Output the [x, y] coordinate of the center of the cell containing the given text.  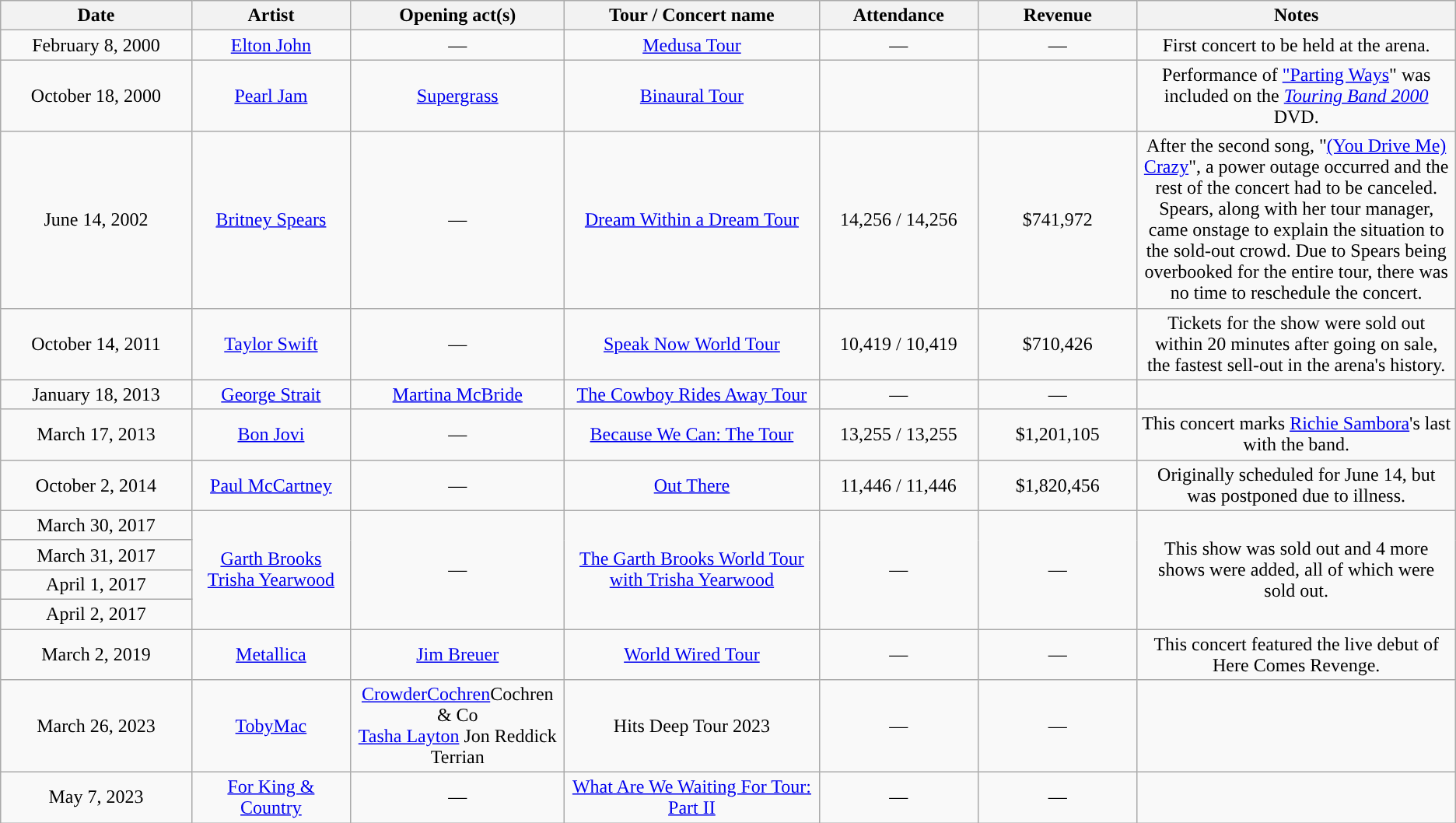
Binaural Tour [692, 96]
Garth BrooksTrisha Yearwood [271, 569]
Date [96, 16]
March 2, 2019 [96, 653]
Because We Can: The Tour [692, 434]
March 31, 2017 [96, 555]
Attendance [899, 16]
March 17, 2013 [96, 434]
First concert to be held at the arena. [1296, 45]
What Are We Waiting For Tour: Part II [692, 798]
Medusa Tour [692, 45]
10,419 / 10,419 [899, 344]
14,256 / 14,256 [899, 219]
February 8, 2000 [96, 45]
$1,820,456 [1058, 485]
Revenue [1058, 16]
Taylor Swift [271, 344]
Jim Breuer [457, 653]
Hits Deep Tour 2023 [692, 727]
March 26, 2023 [96, 727]
$741,972 [1058, 219]
Elton John [271, 45]
April 1, 2017 [96, 584]
George Strait [271, 394]
Dream Within a Dream Tour [692, 219]
Artist [271, 16]
October 14, 2011 [96, 344]
Martina McBride [457, 394]
March 30, 2017 [96, 525]
Tour / Concert name [692, 16]
October 18, 2000 [96, 96]
Paul McCartney [271, 485]
October 2, 2014 [96, 485]
The Garth Brooks World Tour with Trisha Yearwood [692, 569]
CrowderCochrenCochren & CoTasha Layton Jon Reddick Terrian [457, 727]
This concert featured the live debut of Here Comes Revenge. [1296, 653]
13,255 / 13,255 [899, 434]
Britney Spears [271, 219]
January 18, 2013 [96, 394]
The Cowboy Rides Away Tour [692, 394]
Opening act(s) [457, 16]
For King & Country [271, 798]
Tickets for the show were sold out within 20 minutes after going on sale, the fastest sell-out in the arena's history. [1296, 344]
This concert marks Richie Sambora's last with the band. [1296, 434]
$1,201,105 [1058, 434]
11,446 / 11,446 [899, 485]
$710,426 [1058, 344]
April 2, 2017 [96, 614]
Pearl Jam [271, 96]
May 7, 2023 [96, 798]
Speak Now World Tour [692, 344]
Metallica [271, 653]
Bon Jovi [271, 434]
TobyMac [271, 727]
This show was sold out and 4 more shows were added, all of which were sold out. [1296, 569]
Originally scheduled for June 14, but was postponed due to illness. [1296, 485]
Out There [692, 485]
June 14, 2002 [96, 219]
Supergrass [457, 96]
Performance of "Parting Ways" was included on the Touring Band 2000 DVD. [1296, 96]
Notes [1296, 16]
World Wired Tour [692, 653]
